Detect which cell encompasses the target text, then output its [x, y] center coordinate. 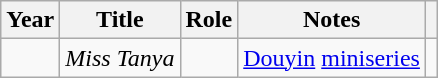
Notes [332, 20]
Title [120, 20]
Douyin miniseries [332, 58]
Role [209, 20]
Miss Tanya [120, 58]
Year [30, 20]
